Pinpoint the cell where the given text exists, returning its [x, y] midpoint coordinate. 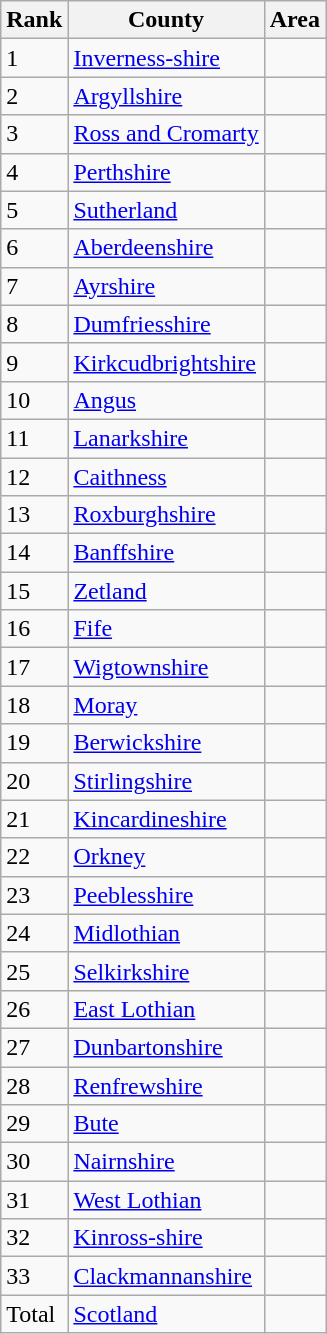
23 [34, 895]
6 [34, 248]
Zetland [166, 591]
Angus [166, 400]
Aberdeenshire [166, 248]
Kirkcudbrightshire [166, 362]
12 [34, 477]
Bute [166, 1124]
Lanarkshire [166, 438]
Banffshire [166, 553]
7 [34, 286]
21 [34, 819]
Perthshire [166, 172]
Dumfriesshire [166, 324]
Midlothian [166, 933]
Caithness [166, 477]
Rank [34, 20]
8 [34, 324]
29 [34, 1124]
Orkney [166, 857]
Dunbartonshire [166, 1047]
19 [34, 743]
Scotland [166, 1314]
Area [294, 20]
County [166, 20]
Kincardineshire [166, 819]
20 [34, 781]
24 [34, 933]
Selkirkshire [166, 971]
East Lothian [166, 1009]
Fife [166, 629]
Ayrshire [166, 286]
11 [34, 438]
Wigtownshire [166, 667]
5 [34, 210]
14 [34, 553]
13 [34, 515]
10 [34, 400]
16 [34, 629]
27 [34, 1047]
26 [34, 1009]
9 [34, 362]
32 [34, 1238]
2 [34, 96]
17 [34, 667]
Stirlingshire [166, 781]
1 [34, 58]
Berwickshire [166, 743]
28 [34, 1085]
22 [34, 857]
3 [34, 134]
Moray [166, 705]
Sutherland [166, 210]
30 [34, 1162]
Inverness-shire [166, 58]
Renfrewshire [166, 1085]
18 [34, 705]
Roxburghshire [166, 515]
Total [34, 1314]
15 [34, 591]
31 [34, 1200]
4 [34, 172]
Clackmannanshire [166, 1276]
Peeblesshire [166, 895]
Argyllshire [166, 96]
Kinross-shire [166, 1238]
25 [34, 971]
33 [34, 1276]
Ross and Cromarty [166, 134]
West Lothian [166, 1200]
Nairnshire [166, 1162]
